Locate the cell with the specified text and output its (x, y) center coordinate. 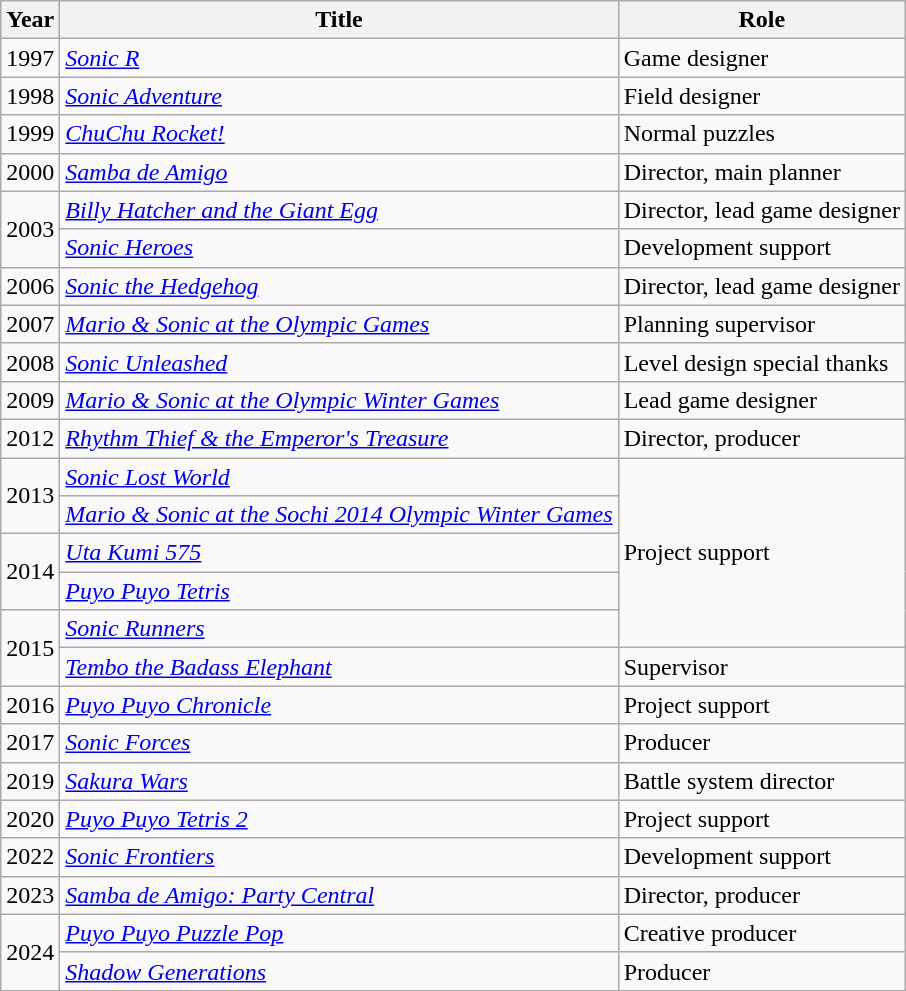
Puyo Puyo Tetris 2 (339, 819)
2000 (30, 172)
Game designer (762, 58)
2009 (30, 400)
2013 (30, 496)
2019 (30, 781)
Sonic Forces (339, 743)
Rhythm Thief & the Emperor's Treasure (339, 438)
2014 (30, 572)
Puyo Puyo Tetris (339, 591)
Sonic the Hedgehog (339, 286)
1999 (30, 134)
2024 (30, 952)
Title (339, 20)
2012 (30, 438)
Planning supervisor (762, 324)
Year (30, 20)
Shadow Generations (339, 971)
Sonic Frontiers (339, 857)
Sakura Wars (339, 781)
Puyo Puyo Chronicle (339, 705)
2006 (30, 286)
Director, main planner (762, 172)
Sonic Adventure (339, 96)
Creative producer (762, 933)
2003 (30, 229)
Sonic Runners (339, 629)
Field designer (762, 96)
Role (762, 20)
Samba de Amigo: Party Central (339, 895)
Samba de Amigo (339, 172)
2023 (30, 895)
Mario & Sonic at the Olympic Games (339, 324)
2022 (30, 857)
2020 (30, 819)
Normal puzzles (762, 134)
2007 (30, 324)
ChuChu Rocket! (339, 134)
1998 (30, 96)
2015 (30, 648)
2017 (30, 743)
Uta Kumi 575 (339, 553)
Sonic Lost World (339, 477)
1997 (30, 58)
Puyo Puyo Puzzle Pop (339, 933)
Lead game designer (762, 400)
Billy Hatcher and the Giant Egg (339, 210)
Supervisor (762, 667)
Tembo the Badass Elephant (339, 667)
2016 (30, 705)
Sonic Unleashed (339, 362)
Level design special thanks (762, 362)
Sonic Heroes (339, 248)
Battle system director (762, 781)
Sonic R (339, 58)
2008 (30, 362)
Mario & Sonic at the Sochi 2014 Olympic Winter Games (339, 515)
Mario & Sonic at the Olympic Winter Games (339, 400)
